Extract the (X, Y) coordinate from the center of the cell holding the provided text.  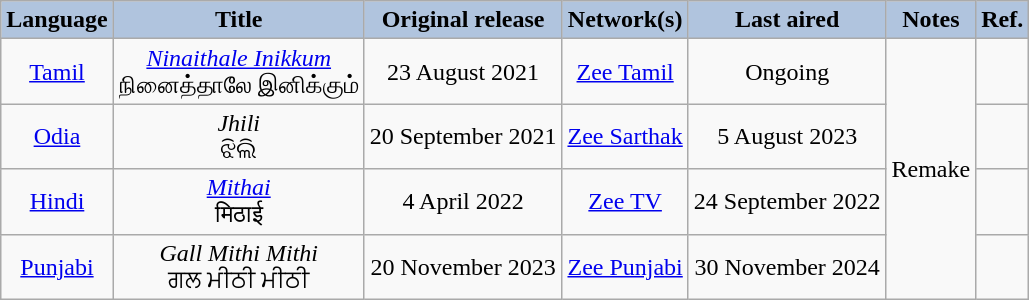
Ninaithale Inikkum நினைத்தாலே இனிக்கும் (238, 72)
Tamil (57, 72)
Title (238, 20)
Mithai मिठाई (238, 202)
Original release (463, 20)
Odia (57, 136)
Hindi (57, 202)
Punjabi (57, 266)
Language (57, 20)
Zee Sarthak (625, 136)
Last aired (787, 20)
20 November 2023 (463, 266)
Zee Tamil (625, 72)
Zee TV (625, 202)
23 August 2021 (463, 72)
20 September 2021 (463, 136)
Gall Mithi Mithi ਗਲ ਮੀਠੀ ਮੀਠੀ (238, 266)
4 April 2022 (463, 202)
24 September 2022 (787, 202)
Notes (931, 20)
5 August 2023 (787, 136)
Ref. (1002, 20)
Zee Punjabi (625, 266)
Remake (931, 169)
Jhili ଝିଲି (238, 136)
30 November 2024 (787, 266)
Ongoing (787, 72)
Network(s) (625, 20)
